Return (x, y) of the center of cell containing provided text 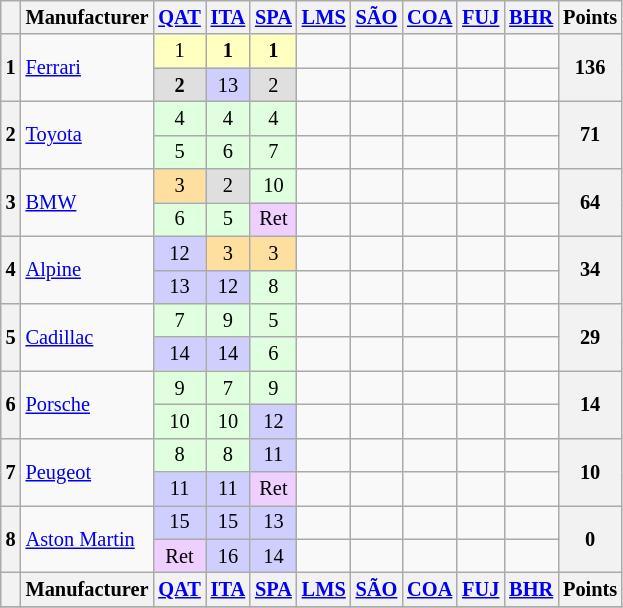
29 (590, 336)
71 (590, 134)
Alpine (88, 270)
34 (590, 270)
BMW (88, 202)
136 (590, 68)
Porsche (88, 404)
64 (590, 202)
Peugeot (88, 472)
0 (590, 538)
Cadillac (88, 336)
Toyota (88, 134)
16 (228, 556)
Ferrari (88, 68)
Aston Martin (88, 538)
